From the cell containing the given text, extract its center point as (x, y) coordinate. 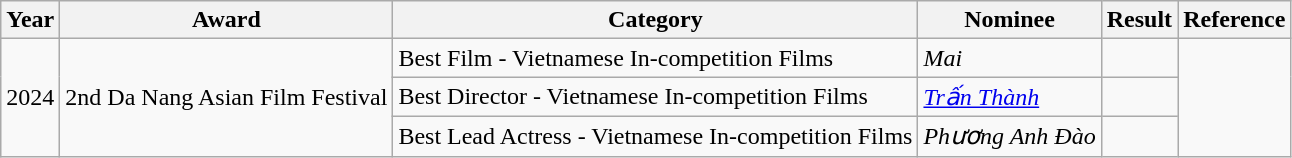
2024 (30, 98)
Best Lead Actress - Vietnamese In-competition Films (656, 136)
Award (226, 20)
Category (656, 20)
Mai (1010, 58)
Nominee (1010, 20)
Best Film - Vietnamese In-competition Films (656, 58)
Reference (1234, 20)
Trấn Thành (1010, 97)
2nd Da Nang Asian Film Festival (226, 98)
Year (30, 20)
Phương Anh Đào (1010, 136)
Result (1139, 20)
Best Director - Vietnamese In-competition Films (656, 97)
